Pinpoint the cell where the given text exists, returning its (x, y) midpoint coordinate. 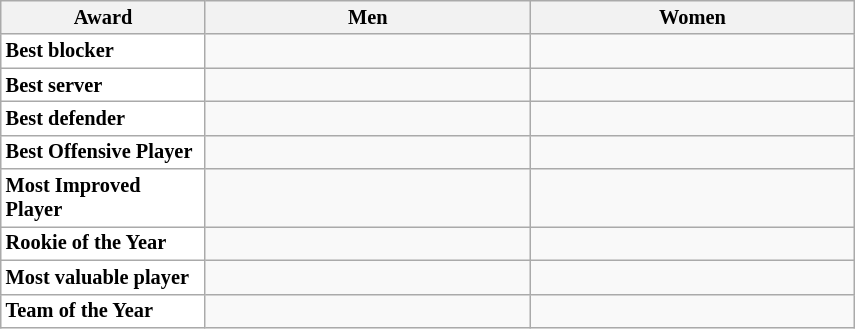
Rookie of the Year (104, 243)
Award (104, 17)
Best blocker (104, 51)
Best server (104, 85)
Most Improved Player (104, 198)
Team of the Year (104, 311)
Best defender (104, 118)
Most valuable player (104, 277)
Best Offensive Player (104, 152)
Women (692, 17)
Men (368, 17)
